For the text-containing cell, return its midpoint in (x, y) coordinate format. 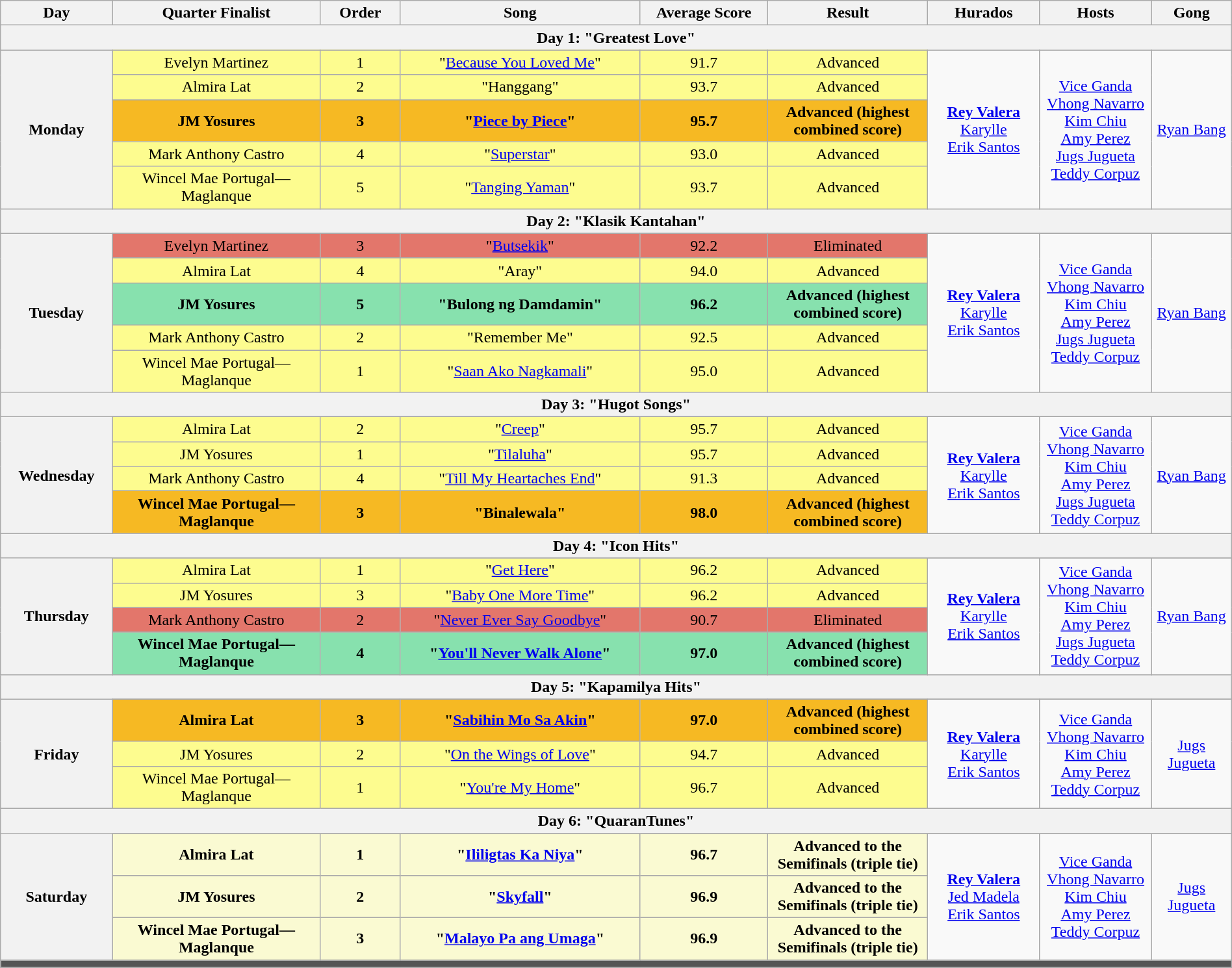
Day (57, 13)
Wednesday (57, 476)
Friday (57, 754)
Thursday (57, 616)
Tuesday (57, 312)
Day 4: "Icon Hits" (616, 546)
"Butsekik" (520, 246)
"Never Ever Say Goodbye" (520, 620)
Result (848, 13)
Rey ValeraJed Madela Erik Santos (984, 897)
"Saan Ako Nagkamali" (520, 370)
"Binalewala" (520, 512)
"Creep" (520, 429)
"Sabihin Mo Sa Akin" (520, 720)
"Bulong ng Damdamin" (520, 304)
"Ililigtas Ka Niya" (520, 854)
Hurados (984, 13)
"Tilaluha" (520, 454)
Monday (57, 129)
"Tanging Yaman" (520, 187)
Gong (1192, 13)
"Skyfall" (520, 897)
"Because You Loved Me" (520, 62)
"On the Wings of Love" (520, 754)
90.7 (704, 620)
94.0 (704, 270)
Day 6: "QuaranTunes" (616, 821)
Day 3: "Hugot Songs" (616, 405)
98.0 (704, 512)
"Till My Heartaches End" (520, 479)
"Remember Me" (520, 337)
"Hanggang" (520, 87)
Song (520, 13)
92.5 (704, 337)
95.0 (704, 370)
91.7 (704, 62)
Saturday (57, 897)
"Get Here" (520, 570)
94.7 (704, 754)
Day 1: "Greatest Love" (616, 38)
"Malayo Pa ang Umaga" (520, 939)
"Piece by Piece" (520, 121)
"Superstar" (520, 154)
91.3 (704, 479)
92.2 (704, 246)
Hosts (1096, 13)
Day 5: "Kapamilya Hits" (616, 687)
"Aray" (520, 270)
Day 2: "Klasik Kantahan" (616, 221)
"Baby One More Time" (520, 595)
Average Score (704, 13)
"You're My Home" (520, 787)
Quarter Finalist (216, 13)
Order (360, 13)
"You'll Never Walk Alone" (520, 654)
93.0 (704, 154)
